For the text-containing cell, return its midpoint in (x, y) coordinate format. 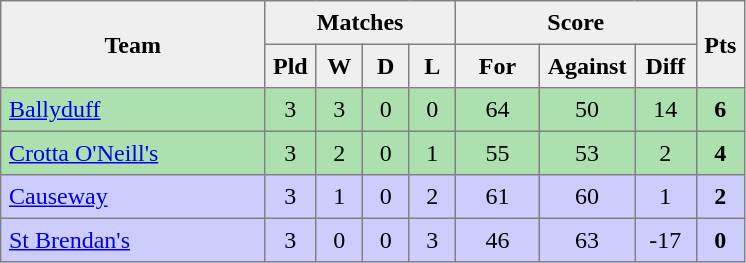
63 (586, 240)
Causeway (133, 197)
St Brendan's (133, 240)
61 (497, 197)
Against (586, 66)
-17 (666, 240)
Matches (360, 23)
6 (720, 110)
60 (586, 197)
L (432, 66)
Pld (290, 66)
Pts (720, 44)
53 (586, 153)
W (339, 66)
14 (666, 110)
4 (720, 153)
Ballyduff (133, 110)
For (497, 66)
55 (497, 153)
Diff (666, 66)
64 (497, 110)
Score (576, 23)
50 (586, 110)
46 (497, 240)
D (385, 66)
Crotta O'Neill's (133, 153)
Team (133, 44)
